Return the [x, y] coordinate for the center point of the cell that contains the specified text.  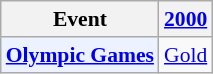
Olympic Games [80, 55]
Gold [186, 55]
2000 [186, 19]
Event [80, 19]
